Find where the given text appears and provide that cell's center as [X, Y] coordinate. 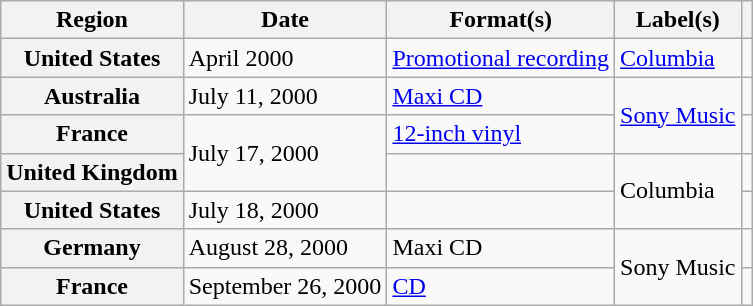
April 2000 [285, 58]
July 18, 2000 [285, 210]
Promotional recording [501, 58]
July 17, 2000 [285, 153]
12-inch vinyl [501, 134]
Australia [92, 96]
Region [92, 20]
August 28, 2000 [285, 248]
United Kingdom [92, 172]
Date [285, 20]
CD [501, 286]
Label(s) [678, 20]
September 26, 2000 [285, 286]
July 11, 2000 [285, 96]
Germany [92, 248]
Format(s) [501, 20]
